Find where the given text appears and provide that cell's center as (x, y) coordinate. 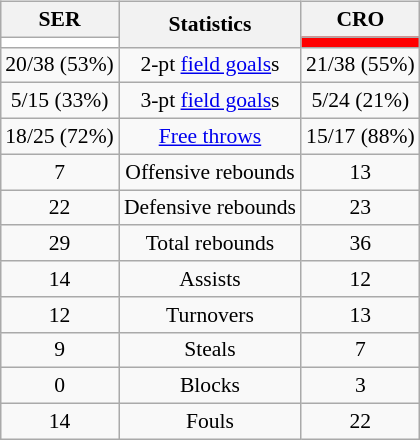
18/25 (72%) (60, 136)
0 (60, 386)
3-pt field goalss (210, 101)
5/15 (33%) (60, 101)
Free throws (210, 136)
5/24 (21%) (360, 101)
Turnovers (210, 314)
Total rebounds (210, 243)
2-pt field goalss (210, 65)
Assists (210, 279)
21/38 (55%) (360, 65)
Blocks (210, 386)
9 (60, 350)
SER (60, 19)
Steals (210, 350)
Fouls (210, 421)
3 (360, 386)
20/38 (53%) (60, 65)
Statistics (210, 24)
CRO (360, 19)
15/17 (88%) (360, 136)
29 (60, 243)
Defensive rebounds (210, 208)
36 (360, 243)
Offensive rebounds (210, 172)
23 (360, 208)
